Search for the cell housing the specified text and yield its (X, Y) center coordinate. 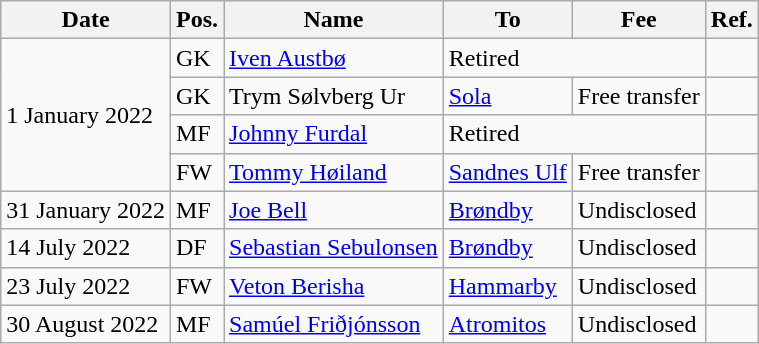
Johnny Furdal (334, 134)
31 January 2022 (86, 210)
Pos. (196, 20)
23 July 2022 (86, 286)
Sandnes Ulf (508, 172)
Tommy Høiland (334, 172)
1 January 2022 (86, 115)
Sola (508, 96)
DF (196, 248)
Name (334, 20)
Iven Austbø (334, 58)
To (508, 20)
Date (86, 20)
Veton Berisha (334, 286)
Joe Bell (334, 210)
Ref. (732, 20)
Atromitos (508, 324)
14 July 2022 (86, 248)
Sebastian Sebulonsen (334, 248)
Trym Sølvberg Ur (334, 96)
Hammarby (508, 286)
30 August 2022 (86, 324)
Fee (638, 20)
Samúel Friðjónsson (334, 324)
